Extract the [x, y] coordinate from the center of the cell holding the provided text.  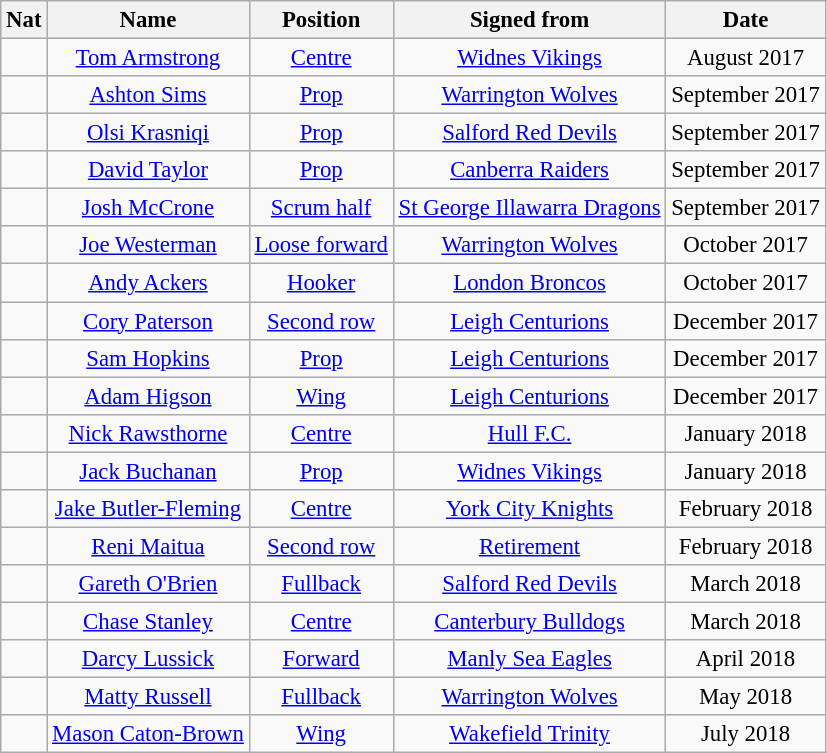
July 2018 [746, 734]
August 2017 [746, 58]
London Broncos [530, 283]
Hooker [321, 283]
Manly Sea Eagles [530, 659]
Ashton Sims [148, 95]
Loose forward [321, 245]
Hull F.C. [530, 433]
Darcy Lussick [148, 659]
Forward [321, 659]
Mason Caton-Brown [148, 734]
Olsi Krasniqi [148, 133]
Canterbury Bulldogs [530, 621]
Jack Buchanan [148, 471]
May 2018 [746, 697]
Matty Russell [148, 697]
Chase Stanley [148, 621]
Wakefield Trinity [530, 734]
St George Illawarra Dragons [530, 208]
Tom Armstrong [148, 58]
April 2018 [746, 659]
Signed from [530, 20]
Retirement [530, 546]
Nat [24, 20]
Josh McCrone [148, 208]
Andy Ackers [148, 283]
Nick Rawsthorne [148, 433]
Joe Westerman [148, 245]
Gareth O'Brien [148, 584]
Date [746, 20]
David Taylor [148, 170]
Scrum half [321, 208]
Jake Butler-Fleming [148, 509]
Sam Hopkins [148, 358]
York City Knights [530, 509]
Reni Maitua [148, 546]
Name [148, 20]
Adam Higson [148, 396]
Position [321, 20]
Canberra Raiders [530, 170]
Cory Paterson [148, 321]
